Capture the cell that displays the provided text and extract its (x, y) central coordinate. 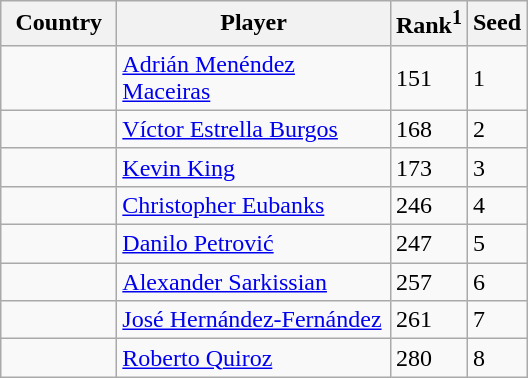
5 (496, 244)
168 (428, 129)
6 (496, 282)
8 (496, 358)
José Hernández-Fernández (254, 320)
Danilo Petrović (254, 244)
Country (59, 24)
Rank1 (428, 24)
Roberto Quiroz (254, 358)
Kevin King (254, 167)
246 (428, 205)
1 (496, 78)
151 (428, 78)
Alexander Sarkissian (254, 282)
Christopher Eubanks (254, 205)
257 (428, 282)
247 (428, 244)
2 (496, 129)
Víctor Estrella Burgos (254, 129)
7 (496, 320)
4 (496, 205)
261 (428, 320)
Seed (496, 24)
Adrián Menéndez Maceiras (254, 78)
173 (428, 167)
3 (496, 167)
Player (254, 24)
280 (428, 358)
